Find where the given text appears and provide that cell's center as [x, y] coordinate. 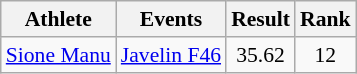
12 [326, 55]
Result [260, 19]
Rank [326, 19]
Sione Manu [58, 55]
Events [171, 19]
Athlete [58, 19]
35.62 [260, 55]
Javelin F46 [171, 55]
